Detect which cell encompasses the target text, then output its (X, Y) center coordinate. 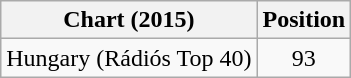
Position (304, 20)
93 (304, 58)
Hungary (Rádiós Top 40) (129, 58)
Chart (2015) (129, 20)
